Extract the (X, Y) coordinate from the center of the cell holding the provided text.  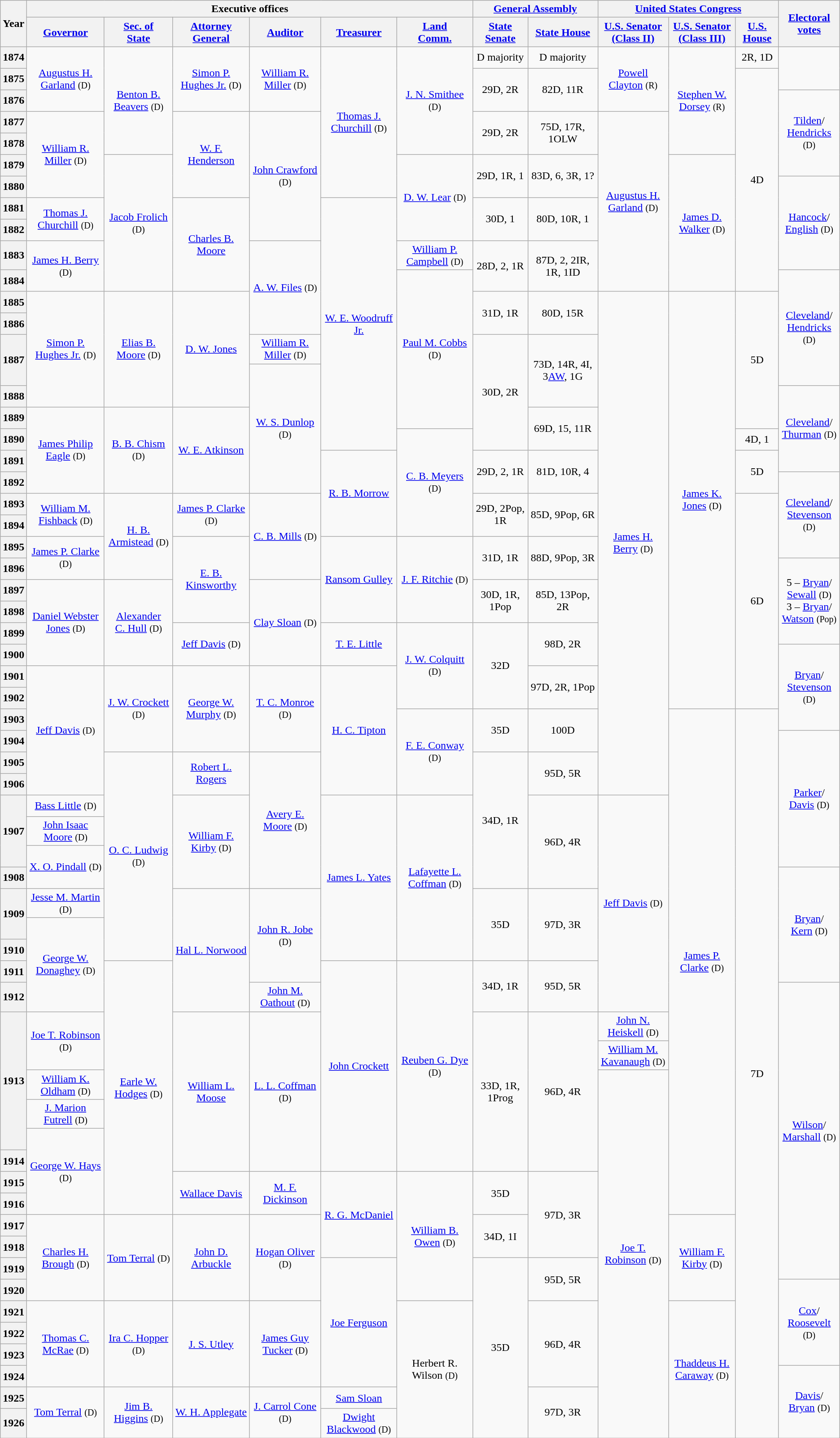
5 – Bryan/Sewall (D) 3 – Bryan/Watson (Pop) (809, 601)
1900 (13, 655)
John R. Jobe (D) (285, 936)
Hal L. Norwood (211, 950)
Paul M. Cobbs (D) (434, 349)
Joe T.Robinson (D) (633, 1253)
Ira C. Hopper (D) (138, 1344)
97D, 2R, 1Pop (563, 687)
82D, 11R (563, 90)
Thaddeus H.Caraway (D) (702, 1369)
30D, 1R, 1Pop (501, 601)
Tilden/Hendricks (D) (809, 133)
James H.Berry (D) (633, 543)
1915 (13, 1182)
LandComm. (434, 32)
1908 (13, 878)
87D, 2, 2IR, 1R, 1ID (563, 266)
Clay Sloan (D) (285, 622)
Joe T. Robinson (D) (66, 1041)
James H. Berry (D) (66, 266)
C. B. Meyers (D) (434, 482)
1880 (13, 187)
Sam Sloan (359, 1398)
Jacob Frolich (D) (138, 223)
Treasurer (359, 32)
1912 (13, 997)
75D, 17R, 1OLW (563, 133)
1886 (13, 324)
Lafayette L. Coffman (D) (434, 878)
AlexanderC. Hull (D) (138, 622)
Thomas C. McRae (D) (66, 1344)
Powell Clayton (R) (633, 79)
1920 (13, 1290)
88D, 9Pop, 3R (563, 558)
Augustus H. Garland (D) (66, 79)
James Philip Eagle (D) (66, 450)
E. B. Kinsworthy (211, 579)
George W. Murphy (D) (211, 708)
1874 (13, 57)
1899 (13, 633)
Benton B.Beavers (D) (138, 101)
1875 (13, 79)
85D, 13Pop, 2R (563, 601)
30D, 1 (501, 219)
Augustus H.Garland (D) (633, 201)
T. C. Monroe (D) (285, 708)
William B. Owen (D) (434, 1236)
81D, 10R, 4 (563, 471)
Dwight Blackwood (D) (359, 1423)
1909 (13, 914)
Avery E. Moore (D) (285, 820)
State House (563, 32)
Davis/Bryan (D) (809, 1402)
1883 (13, 255)
73D, 14R, 4I, 3AW, 1G (563, 371)
1917 (13, 1225)
1901 (13, 676)
U.S. House (757, 32)
1903 (13, 719)
John M. Oathout (D) (285, 997)
Hancock/English (D) (809, 223)
James D. Walker (D) (702, 223)
Sec. ofState (138, 32)
1902 (13, 698)
80D, 15R (563, 313)
1877 (13, 122)
H. C. Tipton (359, 730)
John Crockett (359, 1066)
1914 (13, 1161)
William L. Moose (211, 1091)
4D, 1 (757, 439)
1910 (13, 950)
1922 (13, 1333)
100D (563, 730)
Electoral votes (809, 23)
Charles B. Moore (211, 244)
1887 (13, 360)
John Isaac Moore (D) (66, 831)
1881 (13, 208)
J. W. Crockett (D) (138, 708)
Jesse M. Martin (D) (66, 903)
83D, 6, 3R, 1? (563, 176)
W. H. Applegate (211, 1412)
Cox/Roosevelt (D) (809, 1322)
1919 (13, 1268)
1890 (13, 439)
33D, 1R, 1Prog (501, 1091)
1918 (13, 1247)
80D, 10R, 1 (563, 219)
1888 (13, 396)
Governor (66, 32)
Auditor (285, 32)
M. F. Dickinson (285, 1193)
George W. Donaghey (D) (66, 964)
28D, 2, 1R (501, 266)
Wilson/Marshall (D) (809, 1130)
J. Marion Futrell (D) (66, 1113)
Cleveland/Thurman (D) (809, 428)
Cleveland/Stevenson (D) (809, 515)
T. E. Little (359, 644)
1916 (13, 1204)
1891 (13, 461)
Bryan/Kern (D) (809, 925)
1878 (13, 144)
4D (757, 180)
State Senate (501, 32)
Year (13, 23)
1882 (13, 230)
F. E. Conway (D) (434, 752)
Bass Little (D) (66, 805)
William M. Fishback (D) (66, 515)
Herbert R. Wilson (D) (434, 1369)
W. F. Henderson (211, 154)
George W. Hays (D) (66, 1171)
Stephen W.Dorsey (R) (702, 101)
6D (757, 601)
Executive offices (250, 9)
1896 (13, 568)
James L. Yates (359, 878)
John Crawford (D) (285, 176)
1892 (13, 482)
Parker/Davis (D) (809, 798)
W. S. Dunlop (D) (285, 428)
1921 (13, 1311)
29D, 2, 1R (501, 471)
Elias B. Moore (D) (138, 349)
32D (501, 665)
Earle W. Hodges (D) (138, 1087)
1925 (13, 1398)
D. W. Lear (D) (434, 198)
W. E. Atkinson (211, 450)
John N. Heiskell (D) (633, 1026)
B. B. Chism (D) (138, 450)
Thomas J.Churchill (D) (359, 122)
Simon P.Hughes Jr. (D) (211, 79)
1894 (13, 525)
34D, 1I (501, 1236)
7D (757, 1073)
29D, 1R, 1 (501, 176)
1904 (13, 741)
D. W. Jones (211, 349)
J. W. Colquitt (D) (434, 665)
James Guy Tucker (D) (285, 1344)
General Assembly (535, 9)
1898 (13, 611)
Robert L. Rogers (211, 773)
1885 (13, 302)
Charles H. Brough (D) (66, 1258)
1913 (13, 1081)
85D, 9Pop, 6R (563, 515)
Bryan/Stevenson (D) (809, 687)
R. G. McDaniel (359, 1214)
29D, 2Pop, 1R (501, 515)
Hogan Oliver (D) (285, 1258)
1876 (13, 101)
J. N. Smithee (D) (434, 101)
O. C. Ludwig (D) (138, 856)
1923 (13, 1354)
1907 (13, 831)
J. F. Ritchie (D) (434, 579)
98D, 2R (563, 644)
2R, 1D (757, 57)
1879 (13, 165)
X. O. Pindall (D) (66, 867)
1884 (13, 281)
Cleveland/Hendricks (D) (809, 328)
Wallace Davis (211, 1193)
John D. Arbuckle (211, 1258)
1911 (13, 972)
William P. Campbell (D) (434, 255)
1905 (13, 762)
J. S. Utley (211, 1344)
Reuben G. Dye (D) (434, 1066)
1906 (13, 784)
United States Congress (688, 9)
A. W. Files (D) (285, 287)
1924 (13, 1376)
Daniel WebsterJones (D) (66, 622)
Joe Ferguson (359, 1322)
R. B. Morrow (359, 493)
1926 (13, 1423)
1893 (13, 504)
1889 (13, 418)
Simon P. Hughes Jr. (D) (66, 349)
James K.Jones (D) (702, 500)
William M.Kavanaugh (D) (633, 1055)
Ransom Gulley (359, 579)
69D, 15, 11R (563, 428)
1897 (13, 590)
Thomas J. Churchill (D) (66, 219)
William K. Oldham (D) (66, 1085)
AttorneyGeneral (211, 32)
1895 (13, 547)
30D, 2R (501, 392)
H. B. Armistead (D) (138, 536)
J. Carrol Cone (D) (285, 1412)
U.S. Senator(Class III) (702, 32)
W. E. Woodruff Jr. (359, 324)
L. L. Coffman (D) (285, 1091)
Jim B. Higgins (D) (138, 1412)
U.S. Senator(Class II) (633, 32)
C. B. Mills (D) (285, 536)
